Extract the [x, y] coordinate from the center of the cell holding the provided text.  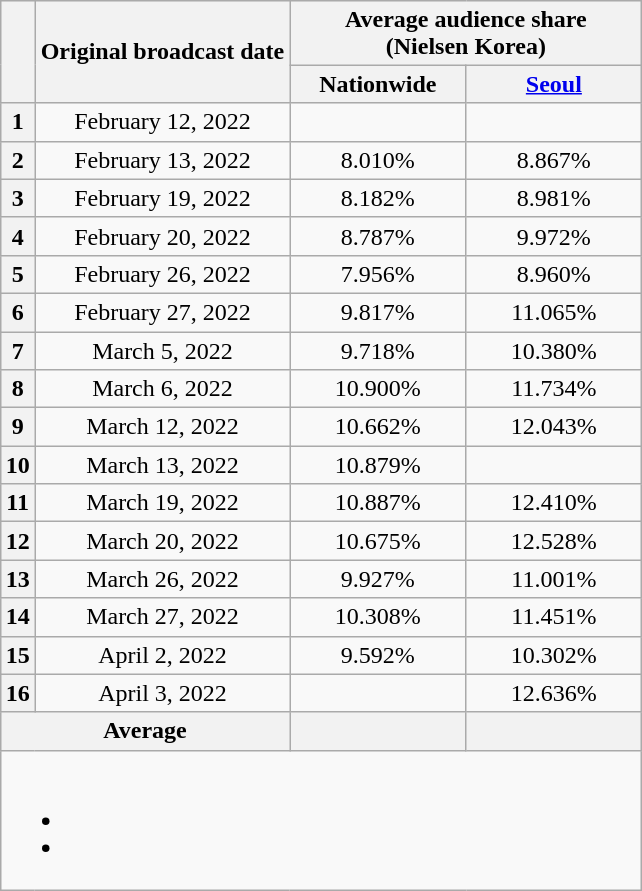
1 [18, 122]
8.981% [554, 198]
8.960% [554, 274]
February 20, 2022 [162, 236]
9.817% [378, 312]
10.675% [378, 541]
11.001% [554, 579]
11 [18, 503]
7 [18, 351]
11.065% [554, 312]
5 [18, 274]
10.380% [554, 351]
April 2, 2022 [162, 655]
11.734% [554, 389]
10.662% [378, 427]
13 [18, 579]
9.592% [378, 655]
10.308% [378, 617]
12.043% [554, 427]
10.302% [554, 655]
10 [18, 465]
6 [18, 312]
Original broadcast date [162, 52]
8.867% [554, 160]
March 26, 2022 [162, 579]
March 13, 2022 [162, 465]
2 [18, 160]
8 [18, 389]
4 [18, 236]
11.451% [554, 617]
7.956% [378, 274]
February 19, 2022 [162, 198]
8.010% [378, 160]
April 3, 2022 [162, 693]
15 [18, 655]
March 12, 2022 [162, 427]
10.900% [378, 389]
12 [18, 541]
12.528% [554, 541]
12.636% [554, 693]
February 27, 2022 [162, 312]
16 [18, 693]
9.972% [554, 236]
February 12, 2022 [162, 122]
8.787% [378, 236]
12.410% [554, 503]
14 [18, 617]
10.879% [378, 465]
Seoul [554, 84]
Average audience share(Nielsen Korea) [466, 32]
March 5, 2022 [162, 351]
Average [145, 731]
10.887% [378, 503]
March 27, 2022 [162, 617]
9.718% [378, 351]
Nationwide [378, 84]
3 [18, 198]
9 [18, 427]
8.182% [378, 198]
March 19, 2022 [162, 503]
February 13, 2022 [162, 160]
February 26, 2022 [162, 274]
March 20, 2022 [162, 541]
March 6, 2022 [162, 389]
9.927% [378, 579]
